Return [x, y] of the center of cell containing provided text 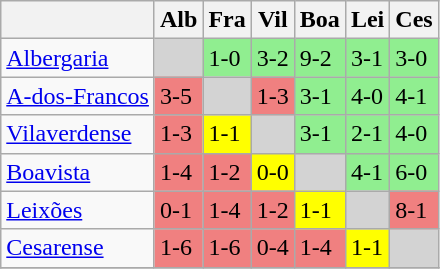
Leixões [78, 210]
3-2 [272, 58]
6-0 [414, 172]
Fra [227, 20]
Boa [320, 20]
8-1 [414, 210]
Albergaria [78, 58]
Boavista [78, 172]
Lei [367, 20]
0-4 [272, 248]
0-0 [272, 172]
Vil [272, 20]
Ces [414, 20]
3-5 [178, 96]
3-0 [414, 58]
Alb [178, 20]
0-1 [178, 210]
Vilaverdense [78, 134]
9-2 [320, 58]
A-dos-Francos [78, 96]
2-1 [367, 134]
Cesarense [78, 248]
1-0 [227, 58]
